From the cell containing the given text, extract its center point as (x, y) coordinate. 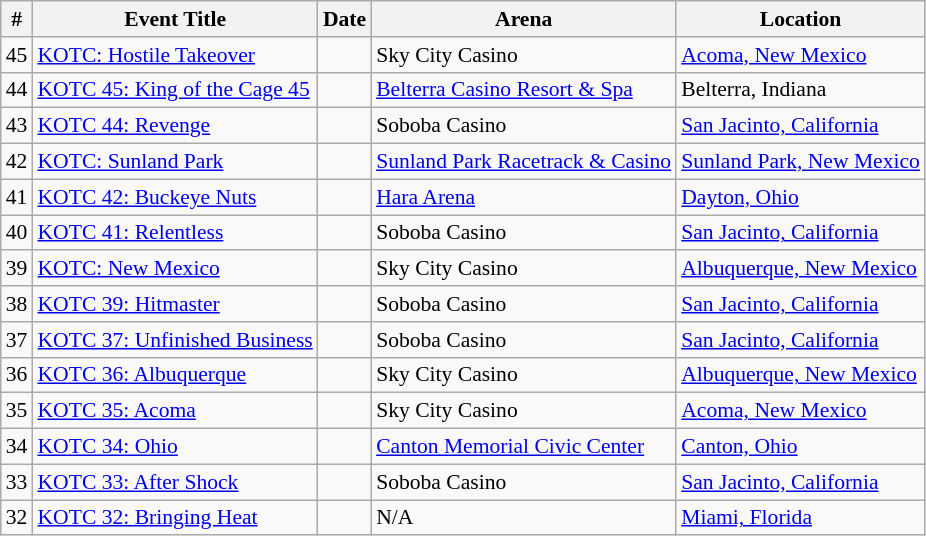
45 (17, 55)
KOTC 36: Albuquerque (174, 375)
KOTC 42: Buckeye Nuts (174, 197)
38 (17, 304)
Sunland Park Racetrack & Casino (524, 162)
KOTC 33: After Shock (174, 482)
KOTC: Sunland Park (174, 162)
# (17, 19)
35 (17, 411)
34 (17, 447)
KOTC 35: Acoma (174, 411)
37 (17, 340)
KOTC 32: Bringing Heat (174, 518)
Canton, Ohio (800, 447)
KOTC 44: Revenge (174, 126)
KOTC 41: Relentless (174, 233)
42 (17, 162)
36 (17, 375)
Date (344, 19)
33 (17, 482)
Miami, Florida (800, 518)
Canton Memorial Civic Center (524, 447)
N/A (524, 518)
Hara Arena (524, 197)
Arena (524, 19)
Dayton, Ohio (800, 197)
Belterra Casino Resort & Spa (524, 90)
KOTC 39: Hitmaster (174, 304)
41 (17, 197)
44 (17, 90)
KOTC: New Mexico (174, 269)
32 (17, 518)
KOTC 37: Unfinished Business (174, 340)
39 (17, 269)
43 (17, 126)
Belterra, Indiana (800, 90)
Location (800, 19)
KOTC 45: King of the Cage 45 (174, 90)
Sunland Park, New Mexico (800, 162)
KOTC: Hostile Takeover (174, 55)
40 (17, 233)
Event Title (174, 19)
KOTC 34: Ohio (174, 447)
